Extract the [X, Y] coordinate from the center of the cell holding the provided text.  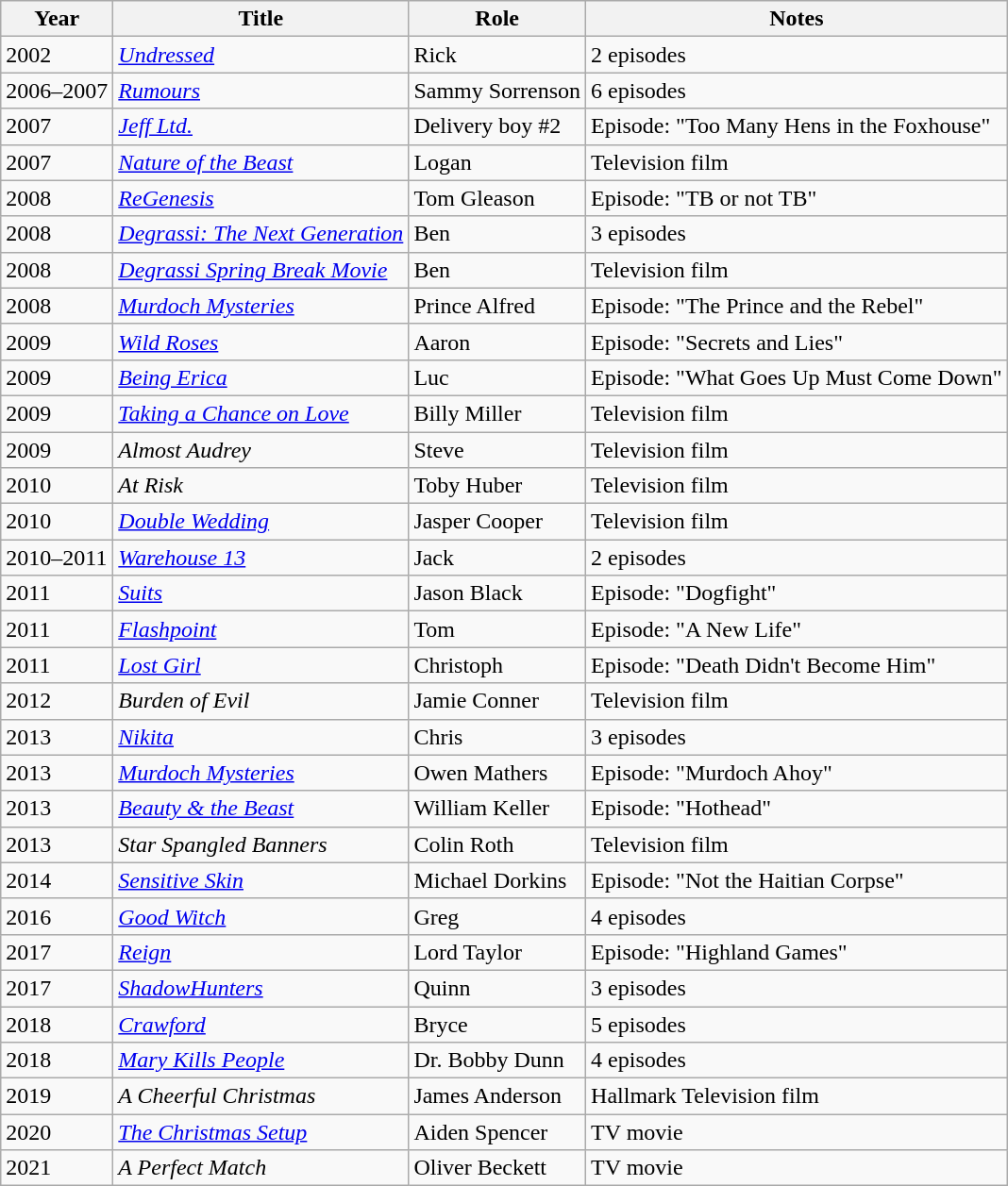
Almost Audrey [260, 450]
Nature of the Beast [260, 162]
Tom Gleason [497, 198]
5 episodes [797, 1024]
Double Wedding [260, 522]
Jeff Ltd. [260, 126]
Warehouse 13 [260, 558]
Title [260, 19]
2010–2011 [57, 558]
ReGenesis [260, 198]
At Risk [260, 486]
Jasper Cooper [497, 522]
Chris [497, 737]
James Anderson [497, 1096]
The Christmas Setup [260, 1132]
Aiden Spencer [497, 1132]
2019 [57, 1096]
Nikita [260, 737]
Colin Roth [497, 844]
Episode: "Highland Games" [797, 952]
Crawford [260, 1024]
Episode: "A New Life" [797, 629]
Episode: "Dogfight" [797, 593]
Toby Huber [497, 486]
Undressed [260, 55]
Episode: "TB or not TB" [797, 198]
Notes [797, 19]
Jason Black [497, 593]
Greg [497, 916]
Christoph [497, 665]
Episode: "Murdoch Ahoy" [797, 773]
Year [57, 19]
Flashpoint [260, 629]
William Keller [497, 809]
Sammy Sorrenson [497, 91]
ShadowHunters [260, 988]
Mary Kills People [260, 1061]
Luc [497, 377]
Rick [497, 55]
2002 [57, 55]
Taking a Chance on Love [260, 413]
Owen Mathers [497, 773]
Beauty & the Beast [260, 809]
2016 [57, 916]
Rumours [260, 91]
2006–2007 [57, 91]
2014 [57, 880]
Bryce [497, 1024]
Episode: "Hothead" [797, 809]
Degrassi: The Next Generation [260, 234]
Sensitive Skin [260, 880]
Burden of Evil [260, 701]
Dr. Bobby Dunn [497, 1061]
Prince Alfred [497, 306]
6 episodes [797, 91]
Logan [497, 162]
Lord Taylor [497, 952]
Wild Roses [260, 342]
Episode: "Too Many Hens in the Foxhouse" [797, 126]
Suits [260, 593]
A Cheerful Christmas [260, 1096]
Episode: "What Goes Up Must Come Down" [797, 377]
Episode: "Secrets and Lies" [797, 342]
Jack [497, 558]
Reign [260, 952]
Billy Miller [497, 413]
Quinn [497, 988]
2012 [57, 701]
Aaron [497, 342]
Steve [497, 450]
2021 [57, 1168]
Being Erica [260, 377]
Michael Dorkins [497, 880]
Episode: "The Prince and the Rebel" [797, 306]
A Perfect Match [260, 1168]
Lost Girl [260, 665]
Degrassi Spring Break Movie [260, 270]
2020 [57, 1132]
Jamie Conner [497, 701]
Episode: "Not the Haitian Corpse" [797, 880]
Oliver Beckett [497, 1168]
Star Spangled Banners [260, 844]
Good Witch [260, 916]
Tom [497, 629]
Hallmark Television film [797, 1096]
Delivery boy #2 [497, 126]
Role [497, 19]
Episode: "Death Didn't Become Him" [797, 665]
